From the cell containing the given text, extract its center point as (X, Y) coordinate. 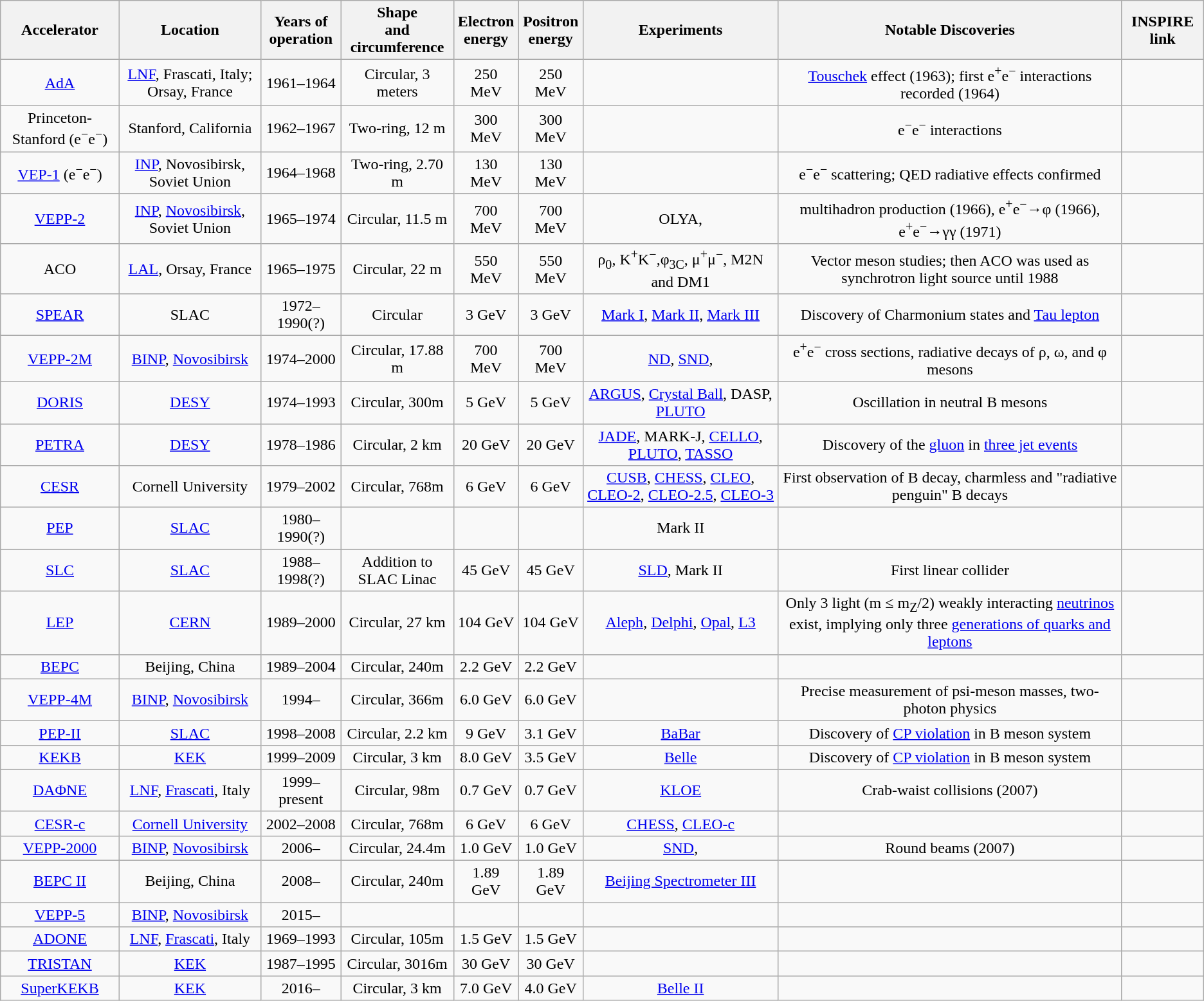
Oscillation in neutral B mesons (950, 403)
Electronenergy (486, 30)
PEP-II (60, 733)
1989–2004 (301, 666)
Circular, 366m (397, 700)
Crab-waist collisions (2007) (950, 790)
1965–1975 (301, 269)
Precise measurement of psi-meson masses, two-photon physics (950, 700)
JADE, MARK-J, CELLO, PLUTO, TASSO (680, 445)
Shape and circumference (397, 30)
Touschek effect (1963); first e+e− interactions recorded (1964) (950, 83)
First observation of B decay, charmless and "radiative penguin" B decays (950, 486)
e−e− scattering; QED radiative effects confirmed (950, 172)
Circular (397, 315)
Circular, 300m (397, 403)
SND, (680, 849)
4.0 GeV (551, 988)
2016– (301, 988)
CESR-c (60, 823)
1980–1990(?) (301, 529)
SLD, Mark II (680, 570)
INSPIRE link (1163, 30)
1987–1995 (301, 964)
Circular, 24.4m (397, 849)
1962–1967 (301, 129)
OLYA, (680, 219)
1999–2009 (301, 757)
DAΦNE (60, 790)
Circular, 17.88 m (397, 359)
2008– (301, 881)
VEPP-5 (60, 915)
VEPP-4M (60, 700)
Circular, 22 m (397, 269)
PETRA (60, 445)
ADONE (60, 939)
Two-ring, 12 m (397, 129)
TRISTAN (60, 964)
2015– (301, 915)
e−e− interactions (950, 129)
KEKB (60, 757)
PEP (60, 529)
Mark I, Mark II, Mark III (680, 315)
Circular, 2 km (397, 445)
ND, SND, (680, 359)
1965–1974 (301, 219)
8.0 GeV (486, 757)
1964–1968 (301, 172)
ARGUS, Crystal Ball, DASP, PLUTO (680, 403)
KLOE (680, 790)
CHESS, CLEO-c (680, 823)
1988–1998(?) (301, 570)
SPEAR (60, 315)
Years of operation (301, 30)
CERN (190, 623)
Stanford, California (190, 129)
1999–present (301, 790)
Circular, 27 km (397, 623)
VEP-1 (e−e−) (60, 172)
Accelerator (60, 30)
1994– (301, 700)
ρ0, K+K−,φ3C, μ+μ−, M2N and DM1 (680, 269)
Belle (680, 757)
Circular, 3 meters (397, 83)
Beijing Spectrometer III (680, 881)
AdA (60, 83)
2002–2008 (301, 823)
1979–2002 (301, 486)
Mark II (680, 529)
BaBar (680, 733)
VEPP-2M (60, 359)
9 GeV (486, 733)
3.5 GeV (551, 757)
LNF, Frascati, Italy; Orsay, France (190, 83)
Experiments (680, 30)
1978–1986 (301, 445)
Vector meson studies; then ACO was used as synchrotron light source until 1988 (950, 269)
Only 3 light (m ≤ mZ/2) weakly interacting neutrinos exist, implying only three generations of quarks and leptons (950, 623)
1974–1993 (301, 403)
1969–1993 (301, 939)
1974–2000 (301, 359)
Addition toSLAC Linac (397, 570)
SuperKEKB (60, 988)
SLC (60, 570)
Circular, 105m (397, 939)
DORIS (60, 403)
Circular, 98m (397, 790)
LAL, Orsay, France (190, 269)
BEPC II (60, 881)
7.0 GeV (486, 988)
VEPP-2000 (60, 849)
LEP (60, 623)
2006– (301, 849)
CUSB, CHESS, CLEO, CLEO-2, CLEO-2.5, CLEO-3 (680, 486)
Round beams (2007) (950, 849)
1998–2008 (301, 733)
Princeton-Stanford (e−e−) (60, 129)
Positronenergy (551, 30)
Notable Discoveries (950, 30)
Discovery of the gluon in three jet events (950, 445)
Two-ring, 2.70 m (397, 172)
Aleph, Delphi, Opal, L3 (680, 623)
1972–1990(?) (301, 315)
1989–2000 (301, 623)
Circular, 2.2 km (397, 733)
CESR (60, 486)
multihadron production (1966), e+e−→φ (1966), e+e−→γγ (1971) (950, 219)
BEPC (60, 666)
First linear collider (950, 570)
VEPP-2 (60, 219)
e+e− cross sections, radiative decays of ρ, ω, and φ mesons (950, 359)
ACO (60, 269)
1961–1964 (301, 83)
Circular, 11.5 m (397, 219)
Circular, 3016m (397, 964)
Location (190, 30)
Discovery of Charmonium states and Tau lepton (950, 315)
Belle II (680, 988)
3.1 GeV (551, 733)
